Scan for the cell matching the given text and deliver its [x, y] coordinate at center. 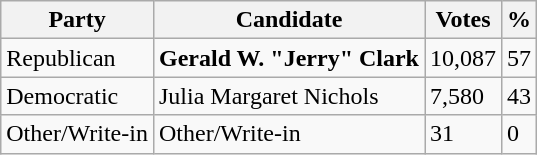
Julia Margaret Nichols [288, 96]
Democratic [78, 96]
7,580 [462, 96]
0 [520, 134]
Gerald W. "Jerry" Clark [288, 58]
Candidate [288, 20]
% [520, 20]
43 [520, 96]
10,087 [462, 58]
Party [78, 20]
Republican [78, 58]
31 [462, 134]
Votes [462, 20]
57 [520, 58]
